Search for the cell housing the specified text and yield its [X, Y] center coordinate. 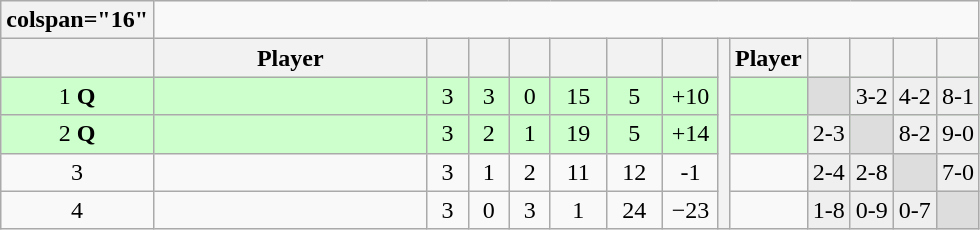
9-0 [958, 134]
2-8 [872, 172]
11 [578, 172]
2 Q [78, 134]
0-7 [914, 210]
-1 [690, 172]
+10 [690, 96]
2-4 [828, 172]
12 [634, 172]
1-8 [828, 210]
8-1 [958, 96]
24 [634, 210]
7-0 [958, 172]
8-2 [914, 134]
3-2 [872, 96]
+14 [690, 134]
4-2 [914, 96]
1 Q [78, 96]
0-9 [872, 210]
−23 [690, 210]
15 [578, 96]
19 [578, 134]
colspan="16" [78, 20]
4 [78, 210]
2-3 [828, 134]
